Return the [x, y] coordinate for the center point of the cell that contains the specified text.  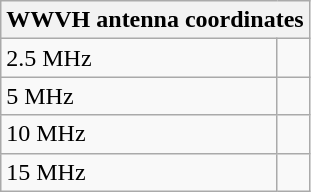
2.5 MHz [140, 58]
15 MHz [140, 172]
5 MHz [140, 96]
WWVH antenna coordinates [155, 20]
10 MHz [140, 134]
